Provide the [X, Y] coordinate of the cell's center where the given text is located.  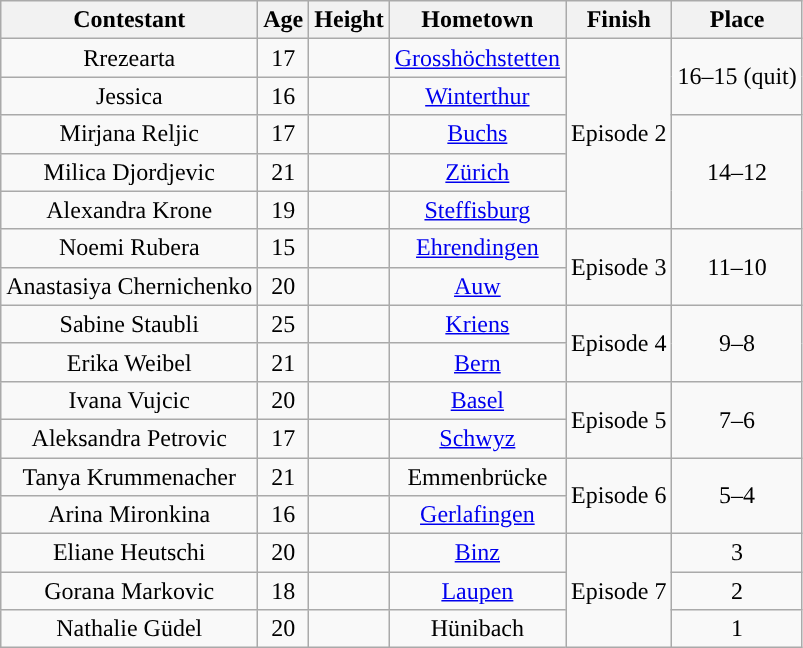
Laupen [477, 591]
Erika Weibel [130, 362]
2 [737, 591]
Place [737, 20]
25 [284, 324]
Bern [477, 362]
Episode 2 [619, 134]
Ivana Vujcic [130, 400]
Anastasiya Chernichenko [130, 286]
Rrezearta [130, 58]
Aleksandra Petrovic [130, 438]
Milica Djordjevic [130, 172]
16–15 (quit) [737, 77]
Episode 3 [619, 267]
Basel [477, 400]
Hometown [477, 20]
Episode 7 [619, 591]
Zürich [477, 172]
Sabine Staubli [130, 324]
Noemi Rubera [130, 248]
Buchs [477, 134]
5–4 [737, 496]
Tanya Krummenacher [130, 477]
Steffisburg [477, 210]
Ehrendingen [477, 248]
1 [737, 629]
Hünibach [477, 629]
Kriens [477, 324]
Episode 5 [619, 419]
Eliane Heutschi [130, 553]
11–10 [737, 267]
Schwyz [477, 438]
Finish [619, 20]
Winterthur [477, 96]
Binz [477, 553]
7–6 [737, 419]
9–8 [737, 343]
Gerlafingen [477, 515]
Age [284, 20]
18 [284, 591]
19 [284, 210]
Alexandra Krone [130, 210]
Contestant [130, 20]
Nathalie Güdel [130, 629]
Height [349, 20]
Mirjana Reljic [130, 134]
Emmenbrücke [477, 477]
Auw [477, 286]
Grosshöchstetten [477, 58]
Episode 6 [619, 496]
3 [737, 553]
Gorana Markovic [130, 591]
Arina Mironkina [130, 515]
14–12 [737, 172]
15 [284, 248]
Jessica [130, 96]
Episode 4 [619, 343]
